Return (x, y) of the center of cell containing provided text 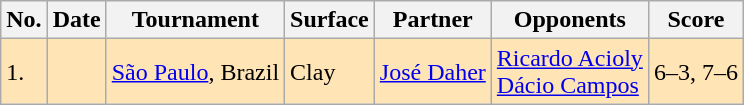
Ricardo Acioly Dácio Campos (570, 72)
Tournament (195, 20)
José Daher (432, 72)
1. (24, 72)
Surface (330, 20)
6–3, 7–6 (696, 72)
Opponents (570, 20)
No. (24, 20)
Score (696, 20)
Date (76, 20)
Clay (330, 72)
Partner (432, 20)
São Paulo, Brazil (195, 72)
